Provide the [x, y] coordinate of the cell's center where the given text is located.  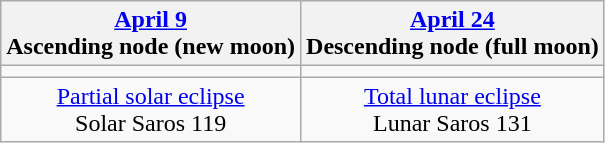
April 24Descending node (full moon) [453, 34]
April 9Ascending node (new moon) [151, 34]
Partial solar eclipseSolar Saros 119 [151, 110]
Total lunar eclipseLunar Saros 131 [453, 110]
